Provide the (x, y) coordinate of the cell's center where the given text is located.  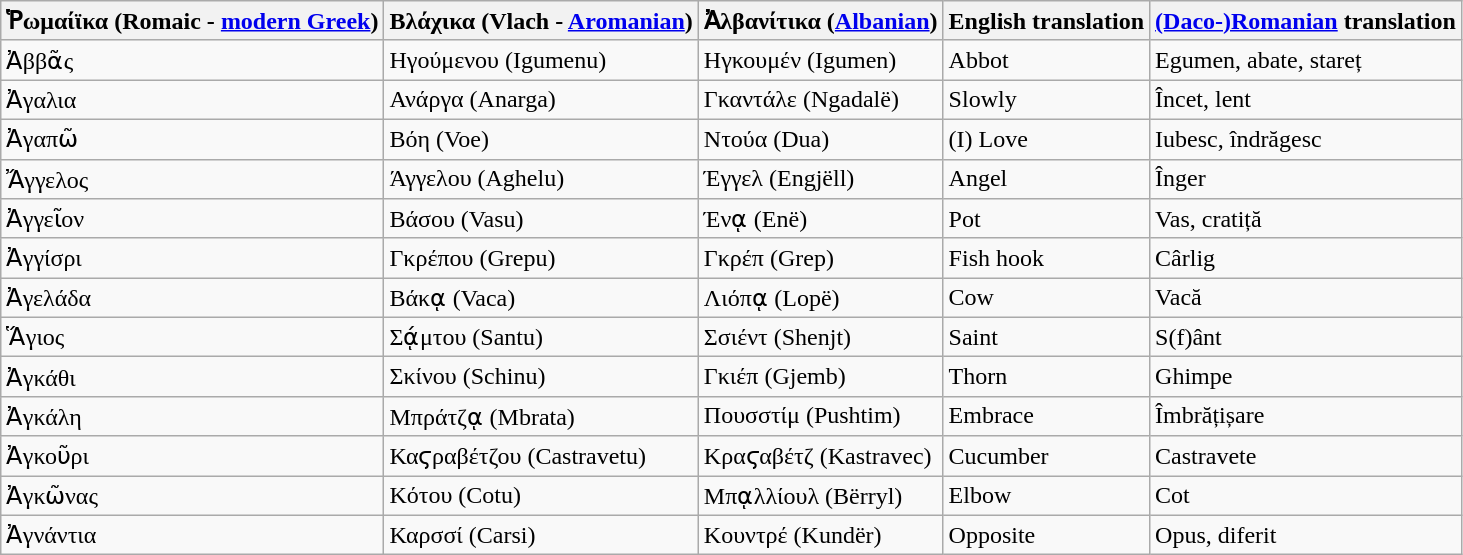
Ἀγκῶνας (192, 496)
Κραϛαβέτζ (Kastravec) (820, 456)
Angel (1046, 179)
Ἀγνάντια (192, 535)
Ἀλβανίτικα (Albanian) (820, 21)
Σσιέντ (Shenjt) (820, 337)
Μπράτζᾳ (Mbrata) (541, 416)
Cârlig (1306, 258)
Opus, diferit (1306, 535)
Embrace (1046, 416)
Ἀγγίσρι (192, 258)
Βλάχικα (Vlach - Aromanian) (541, 21)
Γκρέπ (Grep) (820, 258)
Καϛραβέτζου (Castravetu) (541, 456)
Încet, lent (1306, 100)
Βάσου (Vasu) (541, 219)
Ἀγαλια (192, 100)
Ῥωμαίϊκα (Romaic - modern Greek) (192, 21)
(Daco-)Romanian translation (1306, 21)
Saint (1046, 337)
Γκαντάλε (Ngadalë) (820, 100)
S(f)ânt (1306, 337)
Βάκᾳ (Vaca) (541, 298)
Cucumber (1046, 456)
Καρσσί (Carsi) (541, 535)
Ηγκουμέν (Igumen) (820, 60)
Elbow (1046, 496)
Egumen, abate, stareț (1306, 60)
Vacă (1306, 298)
Πουσστίμ (Pushtim) (820, 416)
Fish hook (1046, 258)
Ἀββᾶς (192, 60)
Ἀγαπῶ (192, 139)
English translation (1046, 21)
Ηγούμενου (Igumenu) (541, 60)
Ghimpe (1306, 377)
Λιόπᾳ (Lopë) (820, 298)
Înger (1306, 179)
Σᾴμτου (Santu) (541, 337)
Cot (1306, 496)
Σκίνου (Schinu) (541, 377)
Γκρέπου (Grepu) (541, 258)
Ἀγκάλη (192, 416)
(I) Love (1046, 139)
Άγγελου (Aghelu) (541, 179)
Ἀγκοῦρι (192, 456)
Ἀγκάθι (192, 377)
Vas, cratiță (1306, 219)
Κότου (Cotu) (541, 496)
Pot (1046, 219)
Thorn (1046, 377)
Ανάργα (Anarga) (541, 100)
Opposite (1046, 535)
Μπᾳλλίουλ (Bërryl) (820, 496)
Ἅγιος (192, 337)
Ἀγελάδα (192, 298)
Abbot (1046, 60)
Βόη (Voe) (541, 139)
Ἀγγεῖον (192, 219)
Cow (1046, 298)
Έγγελ (Engjëll) (820, 179)
Ντούα (Dua) (820, 139)
Κουντρέ (Kundër) (820, 535)
Slowly (1046, 100)
Îmbrățișare (1306, 416)
Γκιέπ (Gjemb) (820, 377)
Ἄγγελος (192, 179)
Castravete (1306, 456)
Ένᾳ (Enë) (820, 219)
Iubesc, îndrăgesc (1306, 139)
